Detect which cell encompasses the target text, then output its (X, Y) center coordinate. 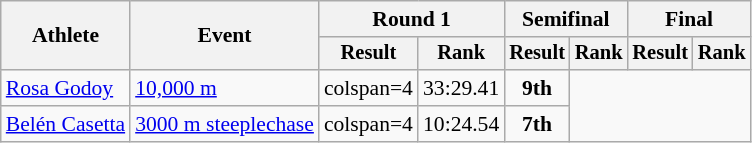
10:24.54 (461, 124)
3000 m steeplechase (224, 124)
Round 1 (412, 19)
Athlete (66, 36)
Belén Casetta (66, 124)
33:29.41 (461, 88)
Event (224, 36)
Rosa Godoy (66, 88)
7th (537, 124)
9th (537, 88)
Semifinal (566, 19)
10,000 m (224, 88)
Final (688, 19)
